Find where the given text appears and provide that cell's center as (X, Y) coordinate. 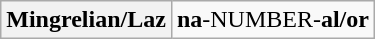
na-NUMBER-al/or (272, 20)
Mingrelian/Laz (86, 20)
